Identify which cell holds the provided text, then report its [x, y] central coordinate. 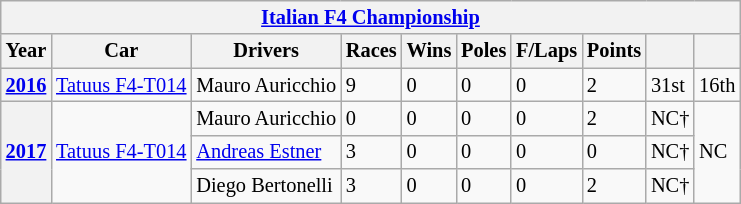
Drivers [266, 51]
Car [121, 51]
2017 [26, 152]
2016 [26, 85]
Diego Bertonelli [266, 186]
9 [372, 85]
31st [670, 85]
NC [717, 152]
Italian F4 Championship [370, 17]
F/Laps [546, 51]
Wins [430, 51]
Poles [484, 51]
Year [26, 51]
Races [372, 51]
16th [717, 85]
Andreas Estner [266, 152]
Points [614, 51]
